Find where the given text appears and provide that cell's center as [X, Y] coordinate. 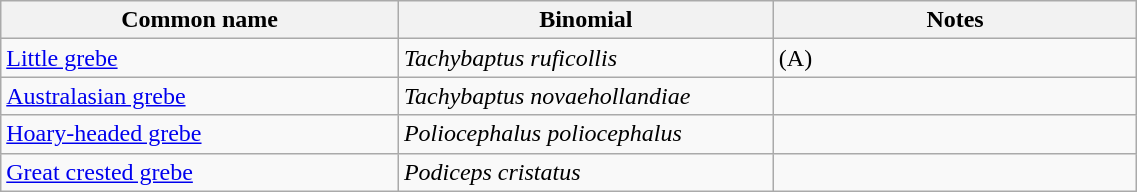
Australasian grebe [200, 96]
(A) [955, 58]
Podiceps cristatus [586, 172]
Poliocephalus poliocephalus [586, 134]
Little grebe [200, 58]
Binomial [586, 20]
Tachybaptus novaehollandiae [586, 96]
Great crested grebe [200, 172]
Hoary-headed grebe [200, 134]
Common name [200, 20]
Tachybaptus ruficollis [586, 58]
Notes [955, 20]
